Scan for the cell matching the given text and deliver its (X, Y) coordinate at center. 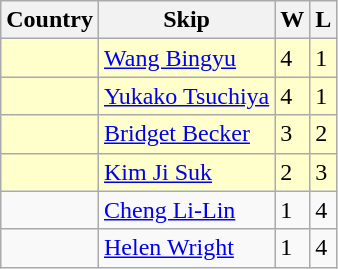
Bridget Becker (186, 134)
Yukako Tsuchiya (186, 96)
Helen Wright (186, 248)
Kim Ji Suk (186, 172)
Wang Bingyu (186, 58)
L (324, 20)
Country (50, 20)
W (292, 20)
Cheng Li-Lin (186, 210)
Skip (186, 20)
